For the text-containing cell, return its midpoint in (X, Y) coordinate format. 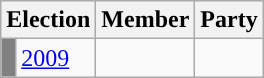
Election (48, 20)
Party (229, 20)
2009 (56, 58)
Member (146, 20)
